Determine the [X, Y] coordinate at the center of the cell enclosing the given text.  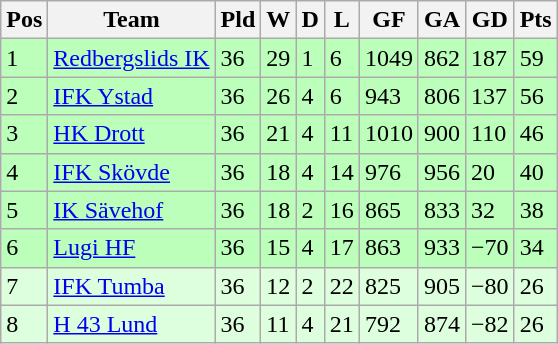
137 [490, 96]
29 [278, 58]
15 [278, 248]
40 [536, 172]
22 [342, 286]
825 [388, 286]
905 [442, 286]
20 [490, 172]
GA [442, 20]
−82 [490, 324]
7 [24, 286]
GD [490, 20]
943 [388, 96]
187 [490, 58]
IK Sävehof [132, 210]
H 43 Lund [132, 324]
933 [442, 248]
833 [442, 210]
Redbergslids IK [132, 58]
792 [388, 324]
Pld [238, 20]
956 [442, 172]
HK Drott [132, 134]
W [278, 20]
32 [490, 210]
862 [442, 58]
1049 [388, 58]
874 [442, 324]
GF [388, 20]
−80 [490, 286]
1010 [388, 134]
56 [536, 96]
Lugi HF [132, 248]
D [310, 20]
14 [342, 172]
−70 [490, 248]
863 [388, 248]
900 [442, 134]
Pos [24, 20]
IFK Skövde [132, 172]
34 [536, 248]
110 [490, 134]
59 [536, 58]
L [342, 20]
IFK Tumba [132, 286]
3 [24, 134]
976 [388, 172]
16 [342, 210]
17 [342, 248]
38 [536, 210]
Team [132, 20]
806 [442, 96]
Pts [536, 20]
IFK Ystad [132, 96]
12 [278, 286]
8 [24, 324]
5 [24, 210]
865 [388, 210]
46 [536, 134]
